Find where the given text appears and provide that cell's center as [X, Y] coordinate. 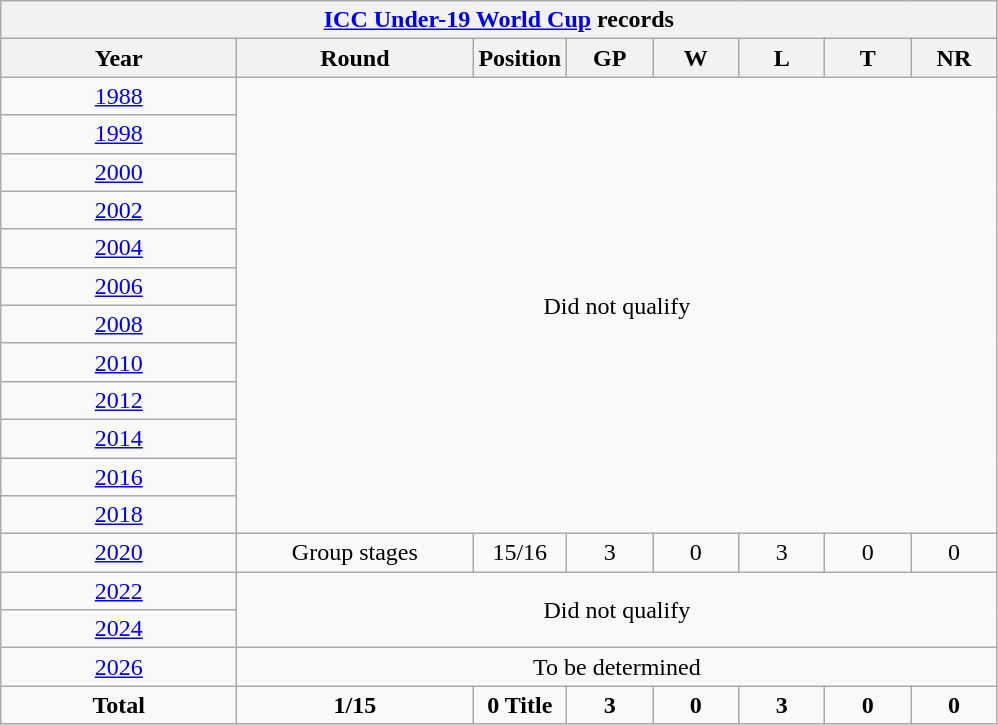
1/15 [355, 705]
1988 [119, 96]
L [782, 58]
Total [119, 705]
2004 [119, 248]
Position [520, 58]
Round [355, 58]
Group stages [355, 553]
2020 [119, 553]
GP [610, 58]
2022 [119, 591]
2002 [119, 210]
T [868, 58]
2000 [119, 172]
Year [119, 58]
0 Title [520, 705]
2026 [119, 667]
W [696, 58]
2012 [119, 400]
2016 [119, 477]
2010 [119, 362]
1998 [119, 134]
ICC Under-19 World Cup records [499, 20]
15/16 [520, 553]
NR [954, 58]
2006 [119, 286]
2008 [119, 324]
2014 [119, 438]
To be determined [617, 667]
2018 [119, 515]
2024 [119, 629]
